Return (x, y) of the center of cell containing provided text 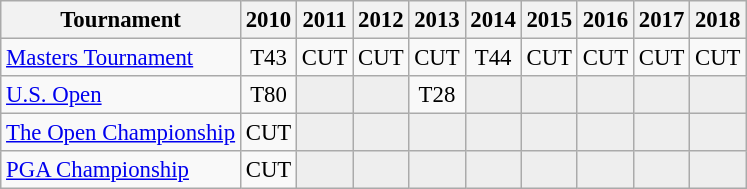
Tournament (121, 20)
T44 (493, 58)
The Open Championship (121, 133)
2014 (493, 20)
T80 (268, 95)
2013 (437, 20)
2016 (605, 20)
T28 (437, 95)
2017 (661, 20)
2010 (268, 20)
U.S. Open (121, 95)
PGA Championship (121, 170)
Masters Tournament (121, 58)
2011 (325, 20)
2012 (381, 20)
2018 (718, 20)
T43 (268, 58)
2015 (549, 20)
